Detect which cell encompasses the target text, then output its (X, Y) center coordinate. 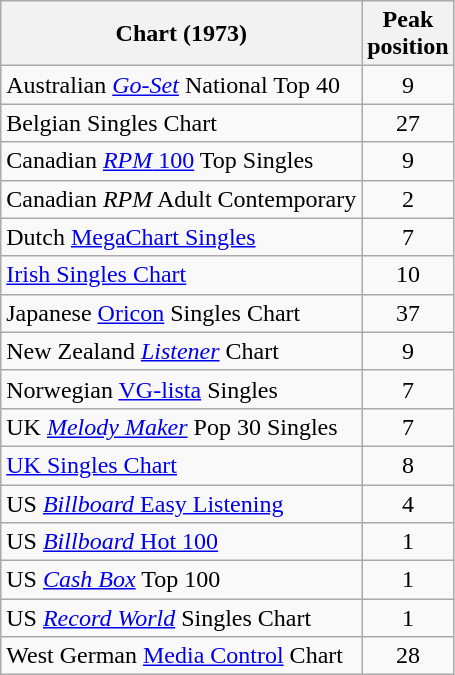
4 (408, 503)
US Record World Singles Chart (182, 618)
Chart (1973) (182, 34)
New Zealand Listener Chart (182, 351)
8 (408, 465)
Peakposition (408, 34)
37 (408, 313)
US Cash Box Top 100 (182, 580)
27 (408, 123)
2 (408, 199)
Dutch MegaChart Singles (182, 237)
Irish Singles Chart (182, 275)
UK Singles Chart (182, 465)
West German Media Control Chart (182, 656)
UK Melody Maker Pop 30 Singles (182, 427)
Norwegian VG-lista Singles (182, 389)
Australian Go-Set National Top 40 (182, 85)
Japanese Oricon Singles Chart (182, 313)
US Billboard Easy Listening (182, 503)
Canadian RPM 100 Top Singles (182, 161)
28 (408, 656)
10 (408, 275)
Belgian Singles Chart (182, 123)
Canadian RPM Adult Contemporary (182, 199)
US Billboard Hot 100 (182, 542)
